Provide the (x, y) coordinate of the cell's center where the given text is located.  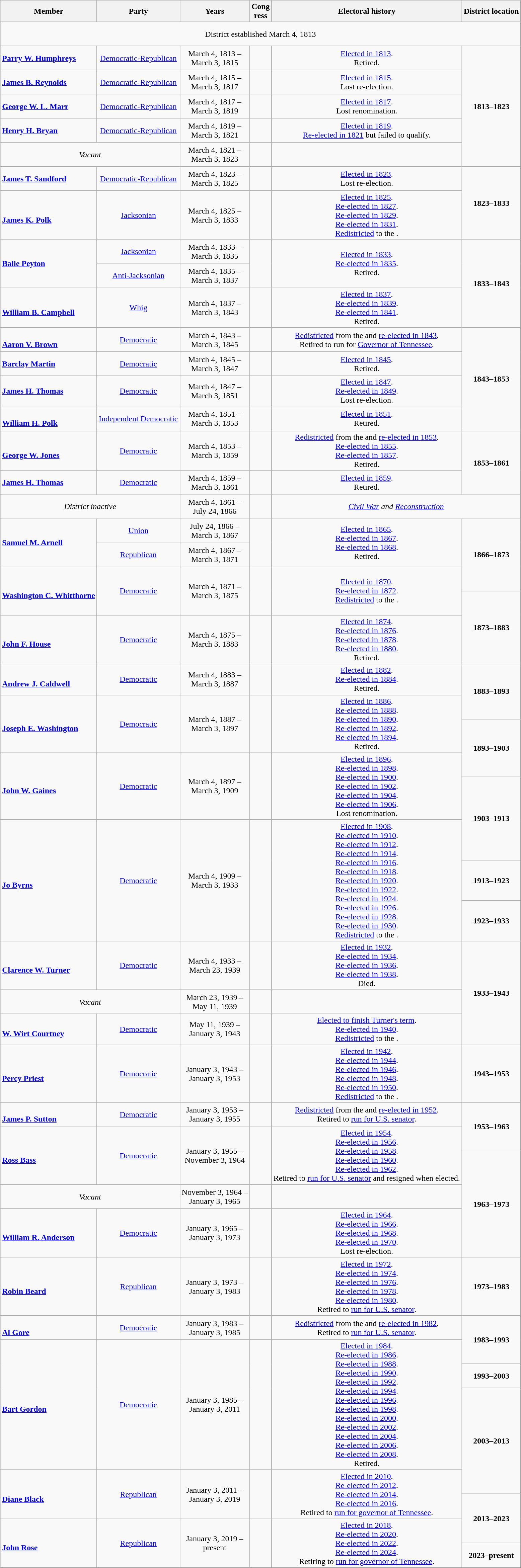
John Rose (49, 1543)
Elected in 1819.Re-elected in 1821 but failed to qualify. (367, 131)
January 3, 1955 –November 3, 1964 (215, 1156)
January 3, 1983 –January 3, 1985 (215, 1328)
1813–1823 (491, 106)
W. Wirt Courtney (49, 1029)
Electoral history (367, 11)
Elected in 1815.Lost re-election. (367, 82)
2013–2023 (491, 1519)
Henry H. Bryan (49, 131)
Elected in 1942.Re-elected in 1944.Re-elected in 1946.Re-elected in 1948.Re-elected in 1950.Redistricted to the . (367, 1074)
Jo Byrns (49, 880)
Joseph E. Washington (49, 724)
1973–1983 (491, 1287)
March 4, 1847 –March 3, 1851 (215, 391)
Bart Gordon (49, 1405)
2023–present (491, 1556)
Elected in 1845.Retired. (367, 364)
James P. Sutton (49, 1115)
Al Gore (49, 1328)
January 3, 1973 –January 3, 1983 (215, 1287)
James K. Polk (49, 215)
1823–1833 (491, 203)
March 4, 1819 –March 3, 1821 (215, 131)
Civil War and Reconstruction (396, 507)
1933–1943 (491, 993)
Elected in 1817.Lost renomination. (367, 106)
Clarence W. Turner (49, 965)
Parry W. Humphreys (49, 58)
1903–1913 (491, 819)
January 3, 1965 –January 3, 1973 (215, 1233)
March 4, 1815 –March 3, 1817 (215, 82)
Balie Peyton (49, 264)
March 4, 1861 –July 24, 1866 (215, 507)
John F. House (49, 640)
Elected in 1823.Lost re-election. (367, 179)
1853–1861 (491, 463)
Elected in 1972.Re-elected in 1974.Re-elected in 1976.Re-elected in 1978.Re-elected in 1980.Retired to run for U.S. senator. (367, 1287)
1883–1893 (491, 691)
Anti-Jacksonian (138, 276)
Elected in 1865.Re-elected in 1867.Re-elected in 1868.Retired. (367, 543)
Elected in 1859.Retired. (367, 483)
Elected in 1882.Re-elected in 1884.Retired. (367, 679)
Elected in 1813.Retired. (367, 58)
January 3, 1943 –January 3, 1953 (215, 1074)
1953–1963 (491, 1127)
March 4, 1867 –March 3, 1871 (215, 555)
November 3, 1964 –January 3, 1965 (215, 1197)
Andrew J. Caldwell (49, 679)
Elected in 2010.Re-elected in 2012.Re-elected in 2014.Re-elected in 2016.Retired to run for governor of Tennessee. (367, 1494)
March 4, 1813 –March 3, 1815 (215, 58)
March 4, 1821 –March 3, 1823 (215, 155)
May 11, 1939 –January 3, 1943 (215, 1029)
William B. Campbell (49, 308)
Redistricted from the and re-elected in 1982.Retired to run for U.S. senator. (367, 1328)
March 4, 1817 –March 3, 1819 (215, 106)
March 4, 1825 –March 3, 1833 (215, 215)
March 4, 1871 –March 3, 1875 (215, 591)
Elected in 1825.Re-elected in 1827.Re-elected in 1829.Re-elected in 1831.Redistricted to the . (367, 215)
Party (138, 11)
Elected in 1837.Re-elected in 1839.Re-elected in 1841.Retired. (367, 308)
March 4, 1843 –March 3, 1845 (215, 340)
January 3, 2011 –January 3, 2019 (215, 1494)
James B. Reynolds (49, 82)
1983–1993 (491, 1340)
Diane Black (49, 1494)
Redistricted from the and re-elected in 1843.Retired to run for Governor of Tennessee. (367, 340)
Elected in 2018.Re-elected in 2020.Re-elected in 2022.Re-elected in 2024.Retiring to run for governor of Tennessee. (367, 1543)
Elected in 1847.Re-elected in 1849.Lost re-election. (367, 391)
George W. L. Marr (49, 106)
2003–2013 (491, 1441)
March 4, 1887 –March 3, 1897 (215, 724)
Elected in 1932.Re-elected in 1934.Re-elected in 1936.Re-elected in 1938.Died. (367, 965)
Robin Beard (49, 1287)
1843–1853 (491, 379)
1993–2003 (491, 1376)
March 4, 1859 –March 3, 1861 (215, 483)
District location (491, 11)
Samuel M. Arnell (49, 543)
March 4, 1851 –March 3, 1853 (215, 419)
1923–1933 (491, 921)
March 4, 1823 –March 3, 1825 (215, 179)
Member (49, 11)
Percy Priest (49, 1074)
1893–1903 (491, 748)
George W. Jones (49, 450)
Years (215, 11)
March 4, 1909 –March 3, 1933 (215, 880)
District inactive (90, 507)
Elected in 1833.Re-elected in 1835.Retired. (367, 264)
Whig (138, 308)
1963–1973 (491, 1204)
Elected in 1964.Re-elected in 1966.Re-elected in 1968.Re-elected in 1970.Lost re-election. (367, 1233)
William H. Polk (49, 419)
Elected in 1896.Re-elected in 1898.Re-elected in 1900.Re-elected in 1902.Re-elected in 1904.Re-elected in 1906.Lost renomination. (367, 786)
Elected in 1874.Re-elected in 1876.Re-elected in 1878.Re-elected in 1880.Retired. (367, 640)
March 4, 1835 –March 3, 1837 (215, 276)
Elected in 1886.Re-elected in 1888.Re-elected in 1890.Re-elected in 1892.Re-elected in 1894.Retired. (367, 724)
District established March 4, 1813 (260, 34)
Aaron V. Brown (49, 340)
Ross Bass (49, 1156)
1873–1883 (491, 628)
1913–1923 (491, 880)
Redistricted from the and re-elected in 1952.Retired to run for U.S. senator. (367, 1115)
March 4, 1837 –March 3, 1843 (215, 308)
William R. Anderson (49, 1233)
Barclay Martin (49, 364)
Elected in 1851.Retired. (367, 419)
January 3, 1953 –January 3, 1955 (215, 1115)
Congress (260, 11)
Independent Democratic (138, 419)
Elected in 1870.Re-elected in 1872.Redistricted to the . (367, 591)
1833–1843 (491, 284)
July 24, 1866 –March 3, 1867 (215, 531)
Elected to finish Turner's term.Re-elected in 1940.Redistricted to the . (367, 1029)
1866–1873 (491, 555)
Union (138, 531)
March 4, 1853 –March 3, 1859 (215, 450)
John W. Gaines (49, 786)
March 4, 1833 –March 3, 1835 (215, 252)
James T. Sandford (49, 179)
March 4, 1883 –March 3, 1887 (215, 679)
January 3, 1985 –January 3, 2011 (215, 1405)
March 4, 1845 –March 3, 1847 (215, 364)
1943–1953 (491, 1074)
March 4, 1875 –March 3, 1883 (215, 640)
Redistricted from the and re-elected in 1853.Re-elected in 1855.Re-elected in 1857.Retired. (367, 450)
March 4, 1933 –March 23, 1939 (215, 965)
March 23, 1939 –May 11, 1939 (215, 1002)
March 4, 1897 –March 3, 1909 (215, 786)
January 3, 2019 –present (215, 1543)
Washington C. Whitthorne (49, 591)
